Locate the cell with the specified text and output its [X, Y] center coordinate. 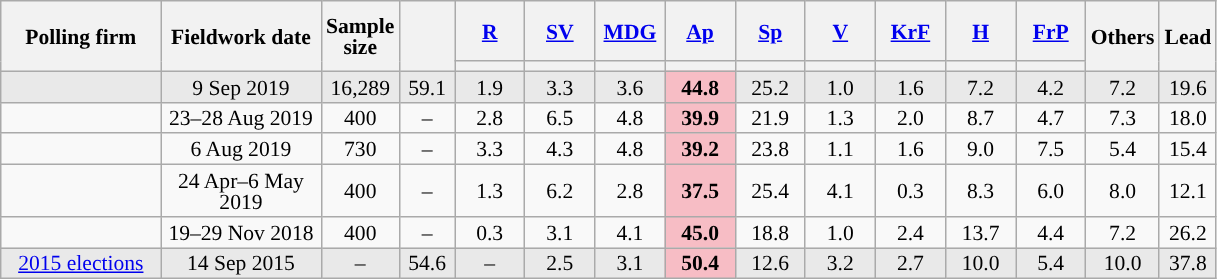
59.1 [426, 86]
9 Sep 2019 [241, 86]
2015 elections [81, 264]
2.4 [910, 232]
14 Sep 2015 [241, 264]
13.7 [980, 232]
730 [360, 150]
6.0 [1051, 191]
45.0 [700, 232]
Polling firm [81, 36]
39.2 [700, 150]
8.3 [980, 191]
16,289 [360, 86]
4.3 [560, 150]
6 Aug 2019 [241, 150]
Fieldwork date [241, 36]
39.9 [700, 118]
18.8 [770, 232]
1.9 [490, 86]
3.2 [840, 264]
Others [1123, 36]
7.3 [1123, 118]
24 Apr–6 May 2019 [241, 191]
19–29 Nov 2018 [241, 232]
25.4 [770, 191]
12.6 [770, 264]
4.7 [1051, 118]
50.4 [700, 264]
21.9 [770, 118]
SV [560, 31]
6.2 [560, 191]
Sp [770, 31]
18.0 [1188, 118]
Samplesize [360, 36]
8.0 [1123, 191]
Lead [1188, 36]
2.7 [910, 264]
MDG [630, 31]
23.8 [770, 150]
7.5 [1051, 150]
37.8 [1188, 264]
15.4 [1188, 150]
4.4 [1051, 232]
1.1 [840, 150]
3.6 [630, 86]
44.8 [700, 86]
2.5 [560, 264]
54.6 [426, 264]
H [980, 31]
9.0 [980, 150]
R [490, 31]
Ap [700, 31]
26.2 [1188, 232]
8.7 [980, 118]
12.1 [1188, 191]
V [840, 31]
4.2 [1051, 86]
KrF [910, 31]
FrP [1051, 31]
19.6 [1188, 86]
23–28 Aug 2019 [241, 118]
6.5 [560, 118]
37.5 [700, 191]
25.2 [770, 86]
2.0 [910, 118]
